Return the [X, Y] coordinate for the center point of the cell that contains the specified text.  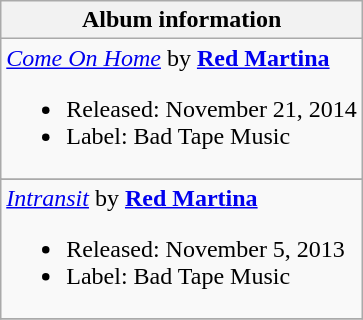
Come On Home by Red MartinaReleased: November 21, 2014Label: Bad Tape Music [182, 109]
Album information [182, 20]
Intransit by Red MartinaReleased: November 5, 2013Label: Bad Tape Music [182, 249]
